Identify which cell holds the provided text, then report its (X, Y) central coordinate. 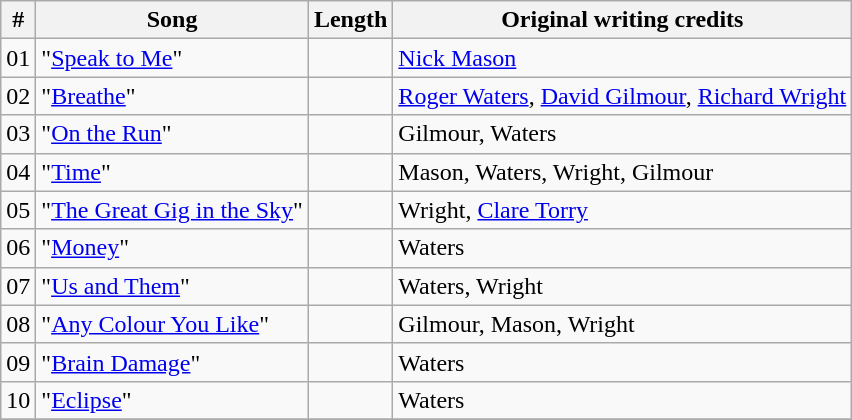
"The Great Gig in the Sky" (172, 210)
09 (18, 362)
"Us and Them" (172, 286)
10 (18, 400)
"Brain Damage" (172, 362)
"Any Colour You Like" (172, 324)
Waters, Wright (622, 286)
02 (18, 96)
Roger Waters, David Gilmour, Richard Wright (622, 96)
Gilmour, Mason, Wright (622, 324)
Mason, Waters, Wright, Gilmour (622, 172)
"Speak to Me" (172, 58)
07 (18, 286)
05 (18, 210)
"Eclipse" (172, 400)
04 (18, 172)
"On the Run" (172, 134)
"Money" (172, 248)
Wright, Clare Torry (622, 210)
Nick Mason (622, 58)
Original writing credits (622, 20)
Gilmour, Waters (622, 134)
Song (172, 20)
08 (18, 324)
# (18, 20)
Length (350, 20)
01 (18, 58)
"Breathe" (172, 96)
"Time" (172, 172)
06 (18, 248)
03 (18, 134)
